Output the [x, y] coordinate of the center of the cell containing the given text.  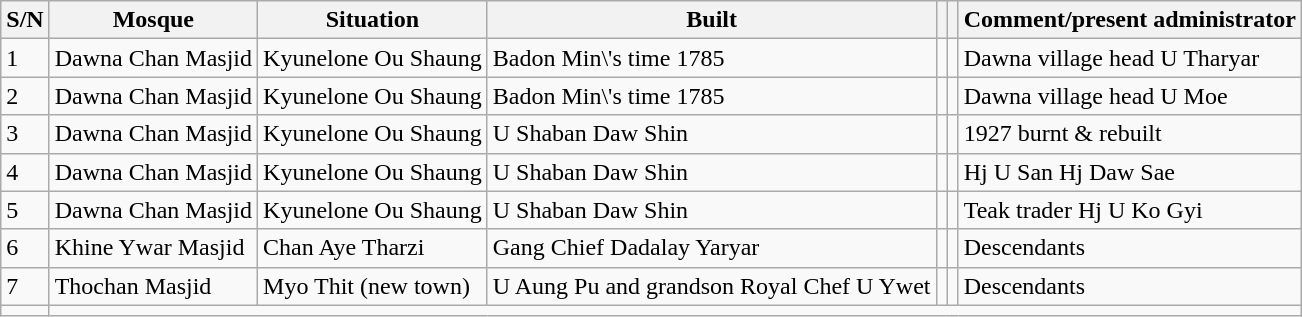
5 [25, 210]
3 [25, 134]
Gang Chief Dadalay Yaryar [712, 248]
1927 burnt & rebuilt [1130, 134]
Comment/present administrator [1130, 20]
1 [25, 58]
Dawna village head U Moe [1130, 96]
2 [25, 96]
Chan Aye Tharzi [373, 248]
Dawna village head U Tharyar [1130, 58]
Mosque [153, 20]
Teak trader Hj U Ko Gyi [1130, 210]
4 [25, 172]
Hj U San Hj Daw Sae [1130, 172]
6 [25, 248]
S/N [25, 20]
Situation [373, 20]
Thochan Masjid [153, 286]
Khine Ywar Masjid [153, 248]
7 [25, 286]
Built [712, 20]
U Aung Pu and grandson Royal Chef U Ywet [712, 286]
Myo Thit (new town) [373, 286]
